For the text-containing cell, return its midpoint in [X, Y] coordinate format. 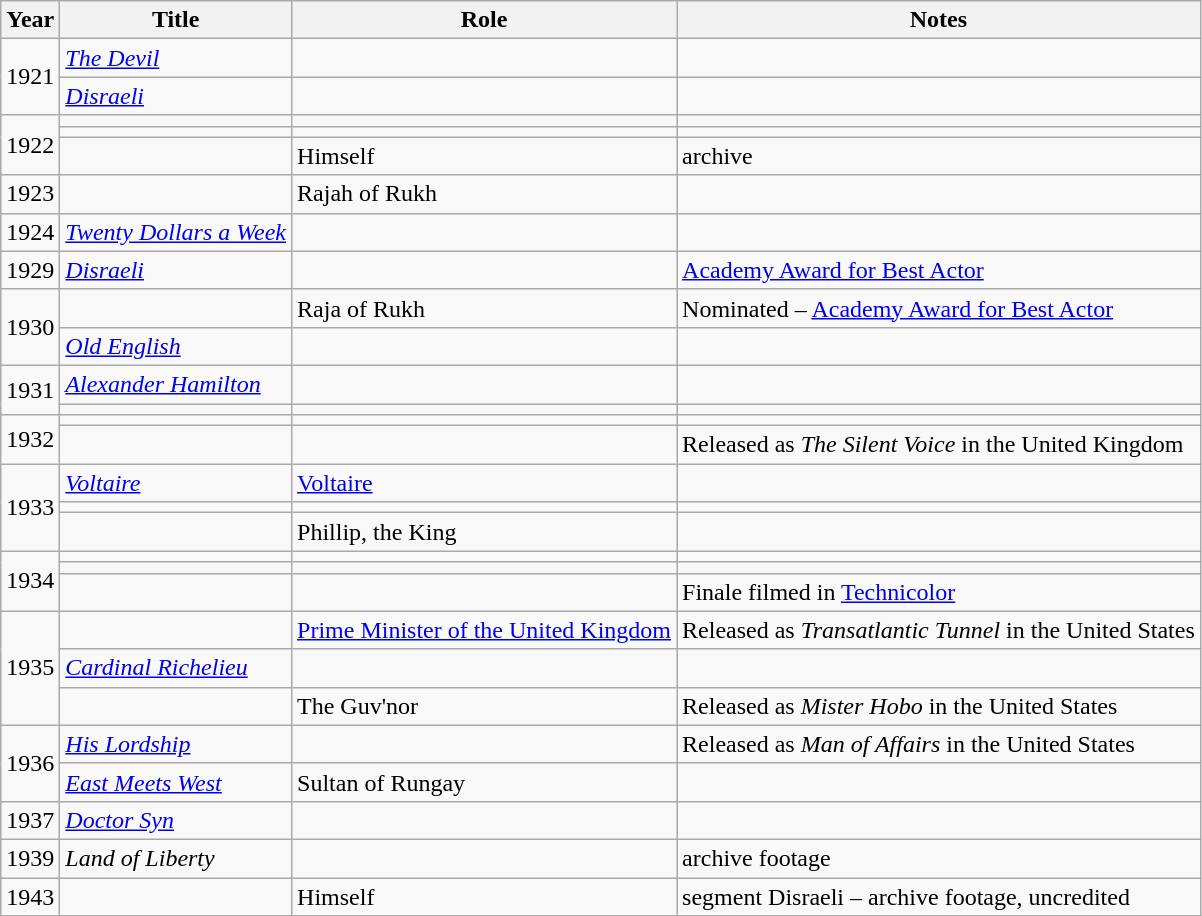
Nominated – Academy Award for Best Actor [939, 308]
1930 [30, 327]
Raja of Rukh [484, 308]
Title [176, 20]
1922 [30, 145]
His Lordship [176, 744]
archive [939, 156]
1943 [30, 897]
Twenty Dollars a Week [176, 232]
1933 [30, 508]
Released as The Silent Voice in the United Kingdom [939, 445]
Cardinal Richelieu [176, 668]
Old English [176, 346]
Academy Award for Best Actor [939, 270]
East Meets West [176, 782]
Rajah of Rukh [484, 194]
1935 [30, 668]
Finale filmed in Technicolor [939, 592]
Prime Minister of the United Kingdom [484, 630]
1924 [30, 232]
1921 [30, 77]
Notes [939, 20]
Released as Mister Hobo in the United States [939, 706]
1939 [30, 858]
1932 [30, 440]
Sultan of Rungay [484, 782]
Role [484, 20]
1929 [30, 270]
Doctor Syn [176, 820]
1936 [30, 763]
1931 [30, 390]
1937 [30, 820]
The Devil [176, 58]
Phillip, the King [484, 532]
Year [30, 20]
Released as Man of Affairs in the United States [939, 744]
Released as Transatlantic Tunnel in the United States [939, 630]
1934 [30, 581]
1923 [30, 194]
segment Disraeli – archive footage, uncredited [939, 897]
The Guv'nor [484, 706]
Land of Liberty [176, 858]
archive footage [939, 858]
Alexander Hamilton [176, 384]
